Detect which cell encompasses the target text, then output its [X, Y] center coordinate. 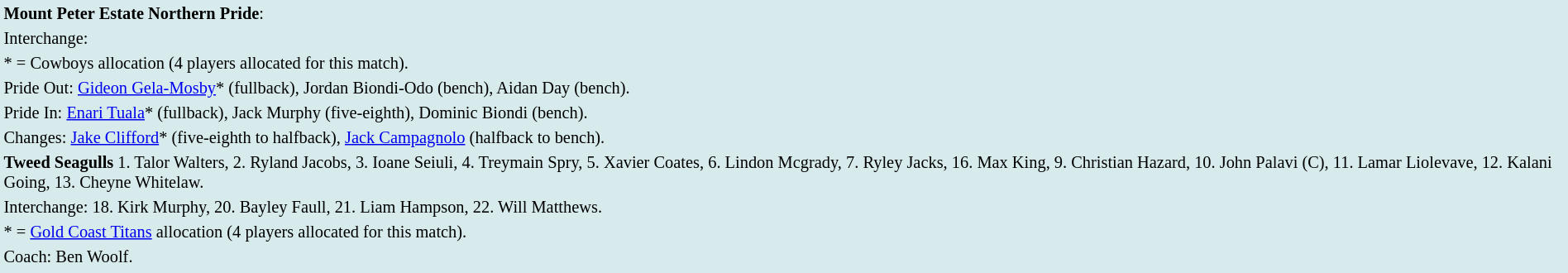
Changes: Jake Clifford* (five-eighth to halfback), Jack Campagnolo (halfback to bench). [784, 137]
Pride Out: Gideon Gela-Mosby* (fullback), Jordan Biondi-Odo (bench), Aidan Day (bench). [784, 88]
* = Gold Coast Titans allocation (4 players allocated for this match). [784, 232]
Interchange: [784, 38]
Interchange: 18. Kirk Murphy, 20. Bayley Faull, 21. Liam Hampson, 22. Will Matthews. [784, 207]
Pride In: Enari Tuala* (fullback), Jack Murphy (five-eighth), Dominic Biondi (bench). [784, 113]
* = Cowboys allocation (4 players allocated for this match). [784, 63]
Coach: Ben Woolf. [784, 256]
Mount Peter Estate Northern Pride: [784, 13]
